Identify which cell holds the provided text, then report its [X, Y] central coordinate. 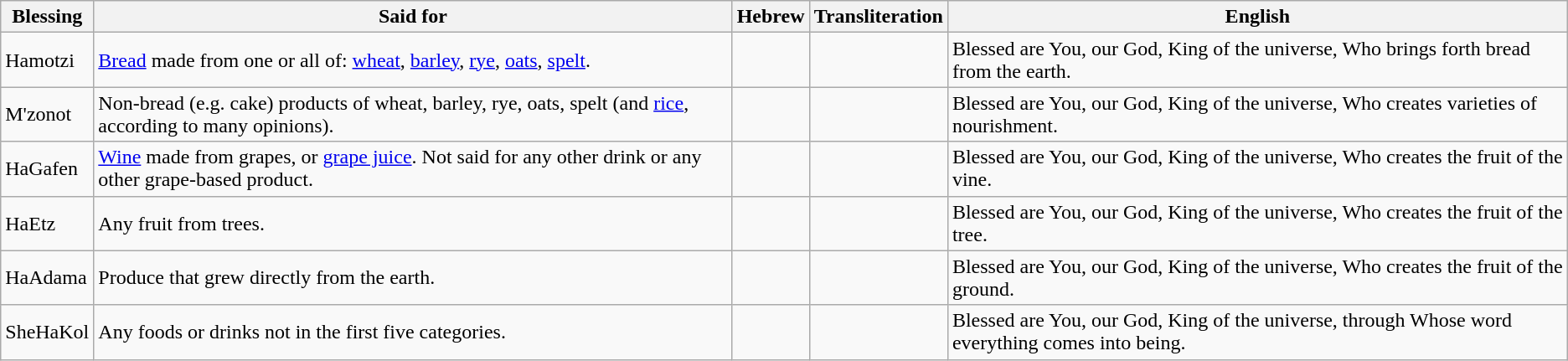
Produce that grew directly from the earth. [413, 278]
Wine made from grapes, or grape juice. Not said for any other drink or any other grape-based product. [413, 169]
Non-bread (e.g. cake) products of wheat, barley, rye, oats, spelt (and rice, according to many opinions). [413, 114]
Transliteration [878, 17]
HaGafen [47, 169]
HaAdama [47, 278]
Hebrew [771, 17]
Blessed are You, our God, King of the universe, through Whose word everything comes into being. [1257, 332]
SheHaKol [47, 332]
M'zonot [47, 114]
English [1257, 17]
HaEtz [47, 223]
Hamotzi [47, 60]
Blessed are You, our God, King of the universe, Who brings forth bread from the earth. [1257, 60]
Bread made from one or all of: wheat, barley, rye, oats, spelt. [413, 60]
Blessed are You, our God, King of the universe, Who creates the fruit of the ground. [1257, 278]
Blessed are You, our God, King of the universe, Who creates the fruit of the tree. [1257, 223]
Any foods or drinks not in the first five categories. [413, 332]
Said for [413, 17]
Blessed are You, our God, King of the universe, Who creates varieties of nourishment. [1257, 114]
Any fruit from trees. [413, 223]
Blessed are You, our God, King of the universe, Who creates the fruit of the vine. [1257, 169]
Blessing [47, 17]
